Capture the cell that displays the provided text and extract its [X, Y] central coordinate. 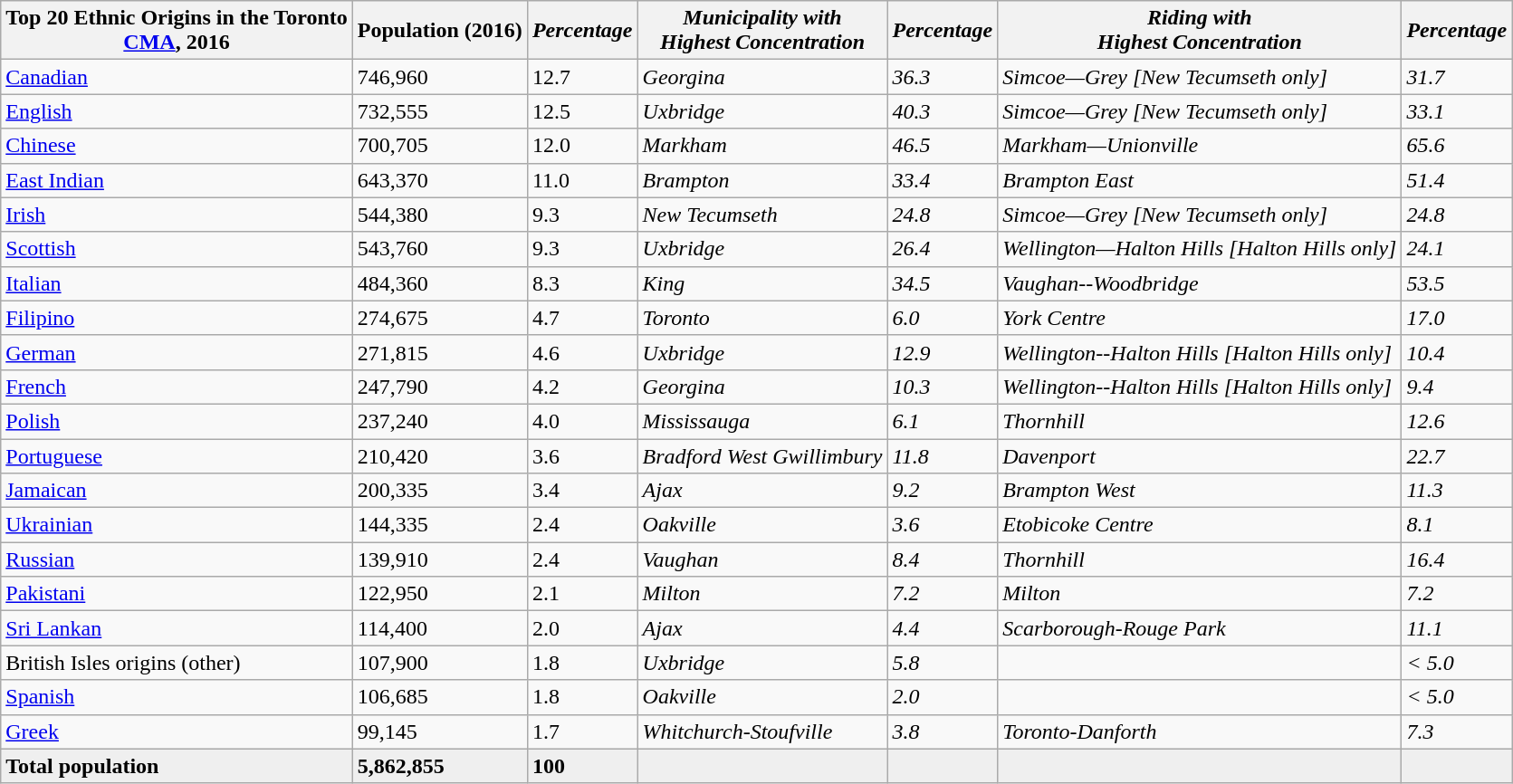
271,815 [440, 352]
31.7 [1457, 77]
12.5 [582, 111]
Italian [177, 283]
Markham [762, 146]
9.4 [1457, 387]
Whitchurch-Stoufville [762, 731]
6.0 [943, 318]
York Centre [1200, 318]
Spanish [177, 697]
4.4 [943, 628]
12.6 [1457, 421]
East Indian [177, 180]
Polish [177, 421]
5,862,855 [440, 766]
Municipality withHighest Concentration [762, 31]
106,685 [440, 697]
Scottish [177, 249]
6.1 [943, 421]
5.8 [943, 663]
English [177, 111]
Russian [177, 559]
Brampton East [1200, 180]
544,380 [440, 215]
12.7 [582, 77]
24.1 [1457, 249]
22.7 [1457, 455]
Greek [177, 731]
46.5 [943, 146]
40.3 [943, 111]
543,760 [440, 249]
12.9 [943, 352]
65.6 [1457, 146]
51.4 [1457, 180]
144,335 [440, 525]
53.5 [1457, 283]
100 [582, 766]
4.7 [582, 318]
10.4 [1457, 352]
33.1 [1457, 111]
German [177, 352]
2.1 [582, 594]
746,960 [440, 77]
Total population [177, 766]
Sri Lankan [177, 628]
11.1 [1457, 628]
Top 20 Ethnic Origins in the TorontoCMA, 2016 [177, 31]
Bradford West Gwillimbury [762, 455]
11.8 [943, 455]
4.2 [582, 387]
British Isles origins (other) [177, 663]
247,790 [440, 387]
Vaughan--Woodbridge [1200, 283]
Portuguese [177, 455]
4.0 [582, 421]
26.4 [943, 249]
700,705 [440, 146]
10.3 [943, 387]
210,420 [440, 455]
Canadian [177, 77]
11.0 [582, 180]
Toronto [762, 318]
237,240 [440, 421]
8.3 [582, 283]
Brampton West [1200, 491]
Filipino [177, 318]
114,400 [440, 628]
139,910 [440, 559]
Scarborough-Rouge Park [1200, 628]
16.4 [1457, 559]
Etobicoke Centre [1200, 525]
8.4 [943, 559]
Toronto-Danforth [1200, 731]
King [762, 283]
200,335 [440, 491]
484,360 [440, 283]
Brampton [762, 180]
Pakistani [177, 594]
Population (2016) [440, 31]
Davenport [1200, 455]
9.2 [943, 491]
274,675 [440, 318]
Vaughan [762, 559]
99,145 [440, 731]
8.1 [1457, 525]
33.4 [943, 180]
4.6 [582, 352]
7.3 [1457, 731]
17.0 [1457, 318]
Ukrainian [177, 525]
3.8 [943, 731]
36.3 [943, 77]
732,555 [440, 111]
11.3 [1457, 491]
107,900 [440, 663]
3.4 [582, 491]
Markham—Unionville [1200, 146]
New Tecumseth [762, 215]
122,950 [440, 594]
French [177, 387]
1.7 [582, 731]
Mississauga [762, 421]
Wellington—Halton Hills [Halton Hills only] [1200, 249]
Irish [177, 215]
12.0 [582, 146]
Riding withHighest Concentration [1200, 31]
Chinese [177, 146]
643,370 [440, 180]
34.5 [943, 283]
Jamaican [177, 491]
